Determine the (x, y) coordinate at the center of the cell enclosing the given text.  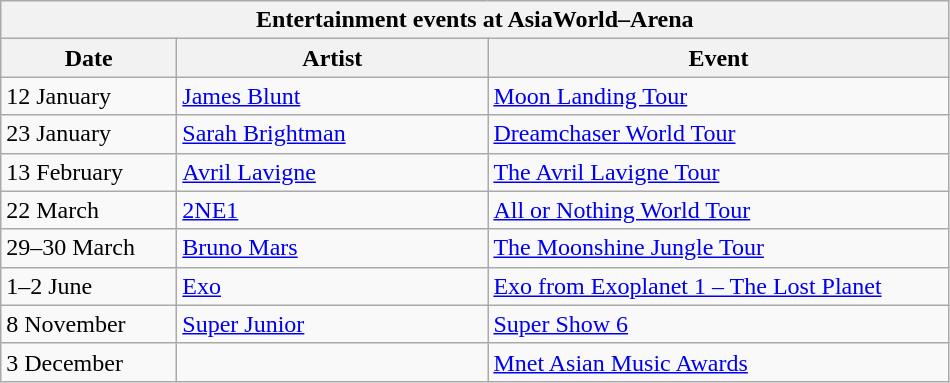
Bruno Mars (332, 248)
Super Junior (332, 324)
Event (718, 58)
29–30 March (89, 248)
Avril Lavigne (332, 172)
Moon Landing Tour (718, 96)
Exo (332, 286)
Super Show 6 (718, 324)
Mnet Asian Music Awards (718, 362)
All or Nothing World Tour (718, 210)
Date (89, 58)
Exo from Exoplanet 1 – The Lost Planet (718, 286)
8 November (89, 324)
1–2 June (89, 286)
3 December (89, 362)
13 February (89, 172)
James Blunt (332, 96)
12 January (89, 96)
Sarah Brightman (332, 134)
The Moonshine Jungle Tour (718, 248)
22 March (89, 210)
2NE1 (332, 210)
23 January (89, 134)
Entertainment events at AsiaWorld–Arena (475, 20)
Artist (332, 58)
The Avril Lavigne Tour (718, 172)
Dreamchaser World Tour (718, 134)
